Scan for the cell matching the given text and deliver its (X, Y) coordinate at center. 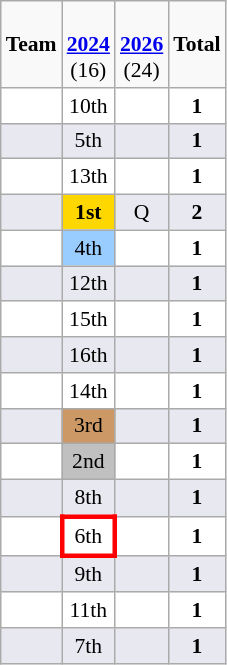
Team (32, 44)
2026(24) (142, 44)
11th (88, 611)
4th (88, 248)
10th (88, 106)
9th (88, 574)
5th (88, 141)
Q (142, 213)
7th (88, 646)
Total (196, 44)
2 (196, 213)
13th (88, 177)
12th (88, 284)
2nd (88, 462)
2024(16) (88, 44)
3rd (88, 426)
16th (88, 355)
14th (88, 391)
15th (88, 320)
8th (88, 498)
1st (88, 213)
6th (88, 536)
